Search for the cell housing the specified text and yield its [X, Y] center coordinate. 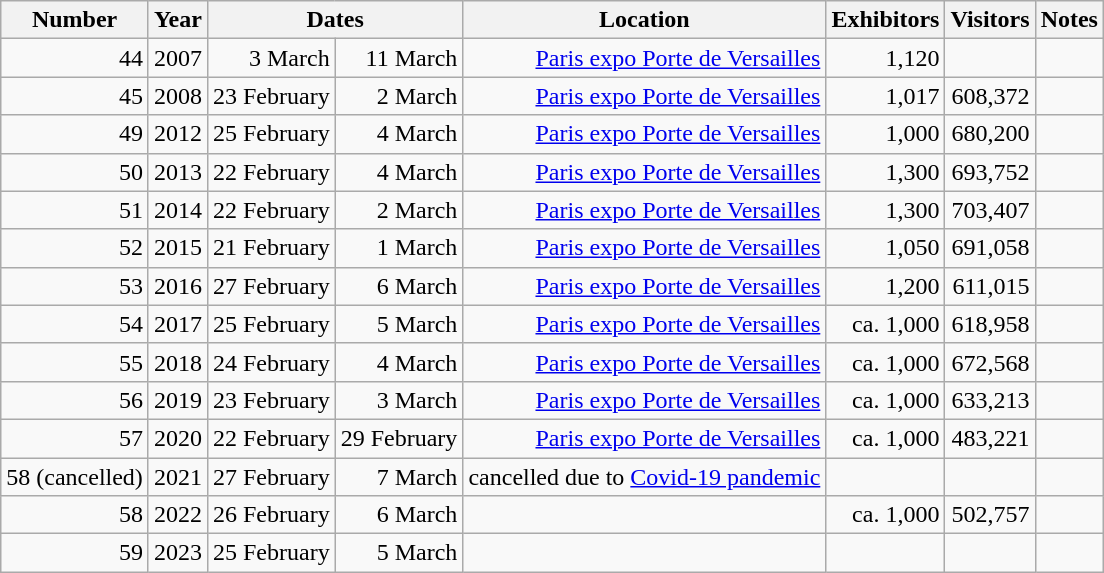
51 [75, 210]
45 [75, 96]
2013 [178, 172]
24 February [271, 362]
29 February [399, 438]
Dates [334, 20]
672,568 [990, 362]
50 [75, 172]
cancelled due to Covid-19 pandemic [644, 477]
Number [75, 20]
608,372 [990, 96]
58 [75, 515]
703,407 [990, 210]
502,757 [990, 515]
Exhibitors [886, 20]
693,752 [990, 172]
26 February [271, 515]
2023 [178, 553]
52 [75, 248]
11 March [399, 58]
Location [644, 20]
2021 [178, 477]
1,200 [886, 286]
1,017 [886, 96]
483,221 [990, 438]
2019 [178, 400]
54 [75, 324]
618,958 [990, 324]
53 [75, 286]
2012 [178, 134]
633,213 [990, 400]
Year [178, 20]
2008 [178, 96]
1,000 [886, 134]
2022 [178, 515]
59 [75, 553]
611,015 [990, 286]
2015 [178, 248]
2014 [178, 210]
Notes [1069, 20]
2007 [178, 58]
21 February [271, 248]
7 March [399, 477]
2018 [178, 362]
57 [75, 438]
55 [75, 362]
691,058 [990, 248]
2020 [178, 438]
1,120 [886, 58]
Visitors [990, 20]
56 [75, 400]
49 [75, 134]
2017 [178, 324]
2016 [178, 286]
680,200 [990, 134]
1,050 [886, 248]
1 March [399, 248]
44 [75, 58]
58 (cancelled) [75, 477]
